Return (x, y) of the center of cell containing provided text 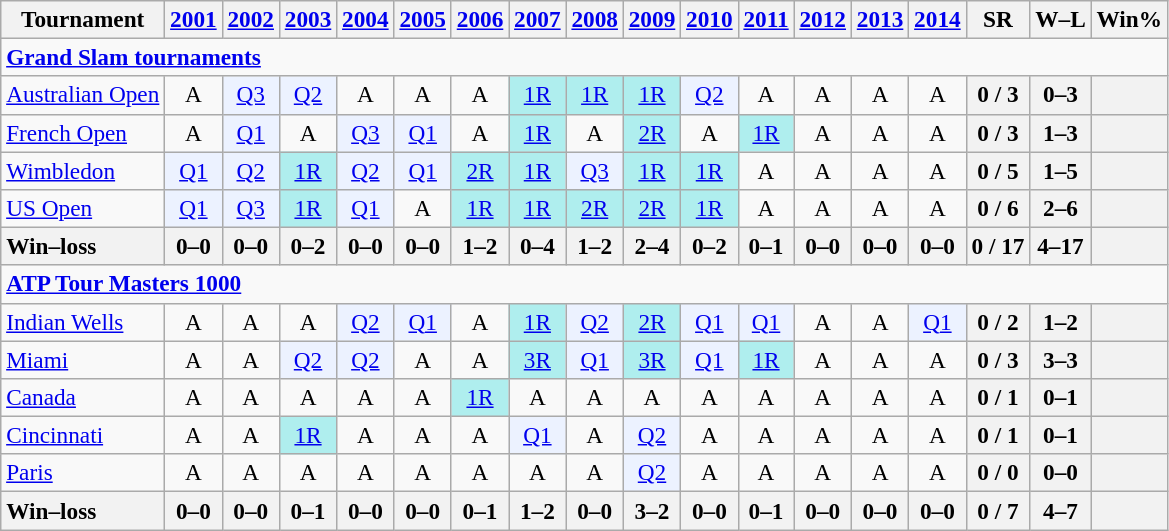
0 / 2 (998, 322)
2006 (480, 19)
Paris (83, 473)
0 / 7 (998, 510)
ATP Tour Masters 1000 (584, 284)
2005 (422, 19)
3–3 (1060, 359)
2013 (880, 19)
3–2 (652, 510)
Indian Wells (83, 322)
2003 (308, 19)
Australian Open (83, 95)
SR (998, 19)
0 / 5 (998, 170)
Cincinnati (83, 435)
0 / 17 (998, 246)
2–4 (652, 246)
0–3 (1060, 95)
2002 (250, 19)
2004 (366, 19)
Wimbledon (83, 170)
Miami (83, 359)
Canada (83, 397)
2009 (652, 19)
0–4 (538, 246)
2008 (594, 19)
2010 (710, 19)
4–17 (1060, 246)
Win% (1129, 19)
4–7 (1060, 510)
Grand Slam tournaments (584, 57)
French Open (83, 133)
US Open (83, 208)
1–5 (1060, 170)
0 / 6 (998, 208)
Tournament (83, 19)
2014 (938, 19)
2007 (538, 19)
0 / 0 (998, 473)
2001 (194, 19)
2012 (822, 19)
2011 (766, 19)
2–6 (1060, 208)
1–3 (1060, 133)
W–L (1060, 19)
